From the cell containing the given text, extract its center point as (X, Y) coordinate. 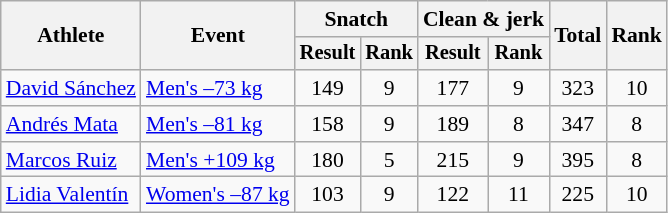
395 (578, 160)
Men's –73 kg (218, 88)
149 (328, 88)
225 (578, 195)
Women's –87 kg (218, 195)
103 (328, 195)
Event (218, 36)
Marcos Ruiz (71, 160)
Snatch (356, 19)
180 (328, 160)
Andrés Mata (71, 124)
122 (453, 195)
189 (453, 124)
177 (453, 88)
5 (389, 160)
11 (518, 195)
323 (578, 88)
Total (578, 36)
158 (328, 124)
Men's +109 kg (218, 160)
215 (453, 160)
347 (578, 124)
Men's –81 kg (218, 124)
Athlete (71, 36)
Lidia Valentín (71, 195)
Clean & jerk (484, 19)
David Sánchez (71, 88)
